For the text-containing cell, return its midpoint in [X, Y] coordinate format. 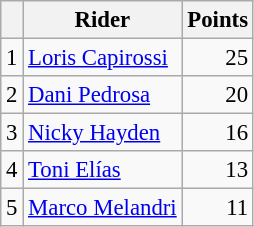
Dani Pedrosa [102, 95]
Toni Elías [102, 170]
Nicky Hayden [102, 133]
25 [218, 58]
1 [12, 58]
16 [218, 133]
3 [12, 133]
4 [12, 170]
Marco Melandri [102, 208]
Loris Capirossi [102, 58]
11 [218, 208]
13 [218, 170]
2 [12, 95]
Points [218, 20]
5 [12, 208]
20 [218, 95]
Rider [102, 20]
